Return (X, Y) of the center of cell containing provided text 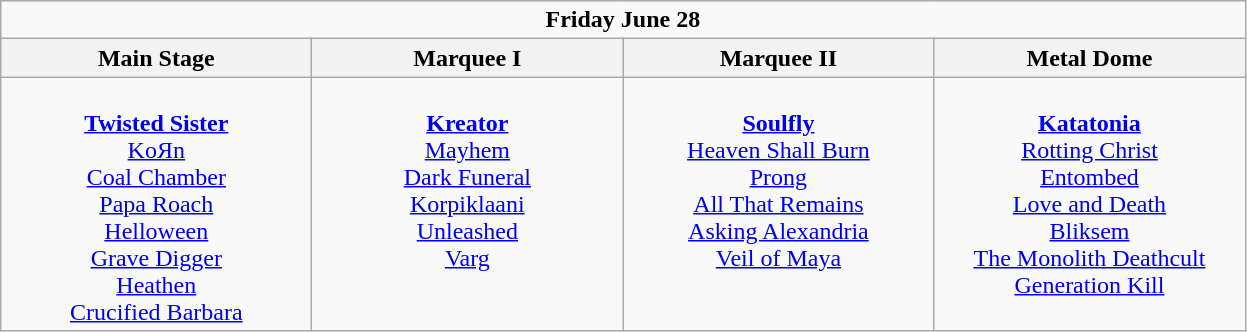
Metal Dome (1090, 58)
Main Stage (156, 58)
Katatonia Rotting Christ Entombed Love and Death Bliksem The Monolith Deathcult Generation Kill (1090, 204)
Marquee II (778, 58)
Soulfly Heaven Shall Burn Prong All That Remains Asking Alexandria Veil of Maya (778, 204)
Twisted Sister KoЯn Coal Chamber Papa Roach Helloween Grave Digger Heathen Crucified Barbara (156, 204)
Marquee I (468, 58)
Kreator Mayhem Dark Funeral Korpiklaani Unleashed Varg (468, 204)
Friday June 28 (623, 20)
